Return the [X, Y] coordinate for the center point of the cell that contains the specified text.  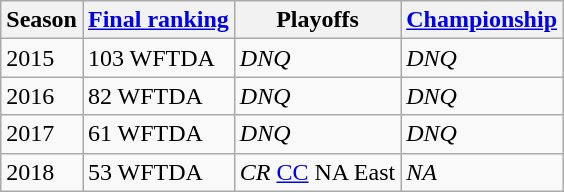
2015 [42, 58]
Championship [482, 20]
2018 [42, 172]
61 WFTDA [158, 134]
CR CC NA East [317, 172]
53 WFTDA [158, 172]
Playoffs [317, 20]
NA [482, 172]
103 WFTDA [158, 58]
Season [42, 20]
82 WFTDA [158, 96]
2017 [42, 134]
2016 [42, 96]
Final ranking [158, 20]
